Return the (X, Y) coordinate for the center point of the cell that contains the specified text.  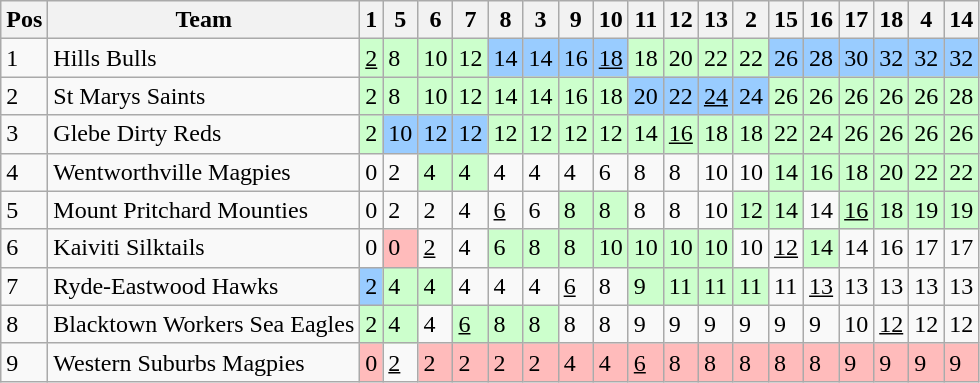
Wentworthville Magpies (204, 172)
Mount Pritchard Mounties (204, 210)
Kaiviti Silktails (204, 248)
Ryde-Eastwood Hawks (204, 286)
Hills Bulls (204, 58)
St Marys Saints (204, 96)
Team (204, 20)
Blacktown Workers Sea Eagles (204, 324)
Pos (24, 20)
Western Suburbs Magpies (204, 362)
15 (786, 20)
30 (856, 58)
Glebe Dirty Reds (204, 134)
